Search for the cell housing the specified text and yield its [X, Y] center coordinate. 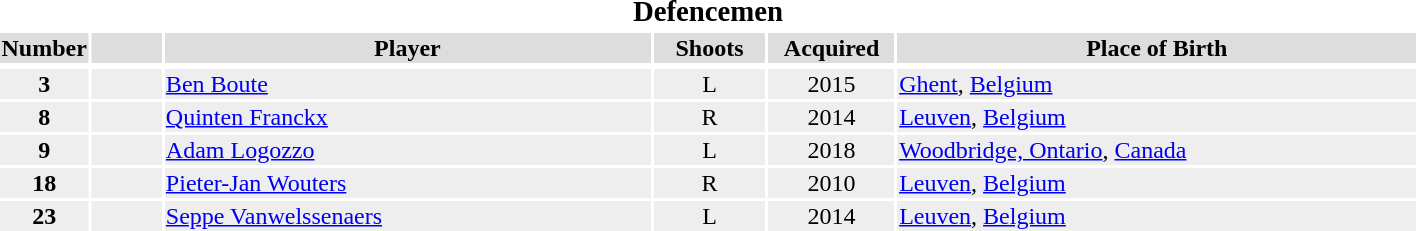
18 [44, 183]
2015 [832, 84]
Woodbridge, Ontario, Canada [1157, 150]
Pieter-Jan Wouters [407, 183]
3 [44, 84]
Player [407, 48]
Acquired [832, 48]
2018 [832, 150]
Number [44, 48]
Ben Boute [407, 84]
8 [44, 117]
Ghent, Belgium [1157, 84]
Seppe Vanwelssenaers [407, 216]
9 [44, 150]
2010 [832, 183]
Place of Birth [1157, 48]
Adam Logozzo [407, 150]
23 [44, 216]
Shoots [709, 48]
Quinten Franckx [407, 117]
